Identify which cell holds the provided text, then report its (x, y) central coordinate. 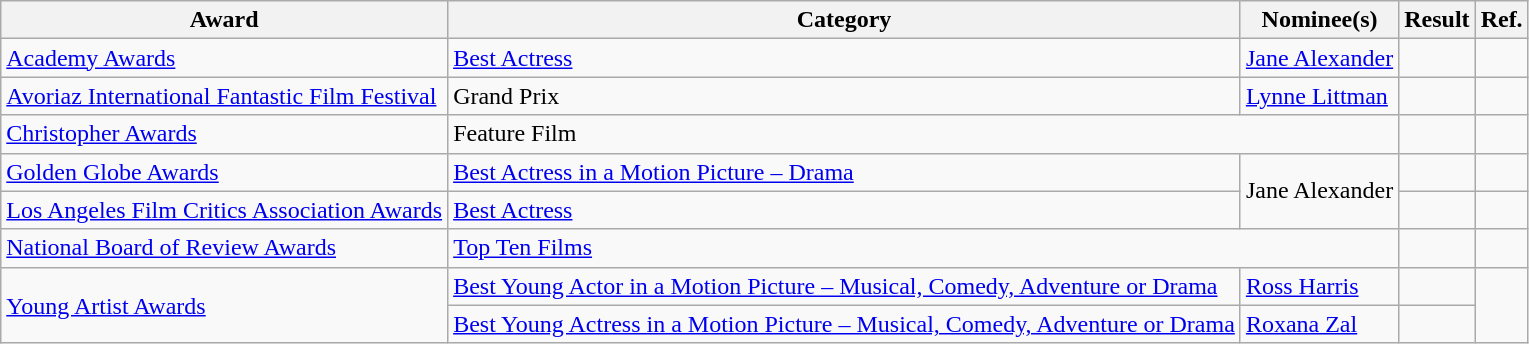
Roxana Zal (1319, 324)
Best Young Actress in a Motion Picture – Musical, Comedy, Adventure or Drama (844, 324)
Ref. (1502, 20)
National Board of Review Awards (224, 248)
Nominee(s) (1319, 20)
Award (224, 20)
Feature Film (924, 134)
Los Angeles Film Critics Association Awards (224, 210)
Grand Prix (844, 96)
Top Ten Films (924, 248)
Best Actress in a Motion Picture – Drama (844, 172)
Lynne Littman (1319, 96)
Golden Globe Awards (224, 172)
Best Young Actor in a Motion Picture – Musical, Comedy, Adventure or Drama (844, 286)
Category (844, 20)
Christopher Awards (224, 134)
Academy Awards (224, 58)
Avoriaz International Fantastic Film Festival (224, 96)
Ross Harris (1319, 286)
Young Artist Awards (224, 305)
Result (1437, 20)
